Return the [x, y] coordinate for the center point of the cell that contains the specified text.  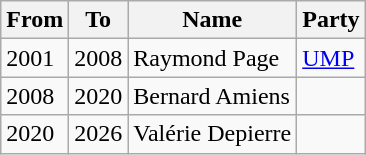
Bernard Amiens [212, 96]
Party [331, 20]
Raymond Page [212, 58]
From [35, 20]
Name [212, 20]
2001 [35, 58]
To [98, 20]
Valérie Depierre [212, 134]
UMP [331, 58]
2026 [98, 134]
